Extract the [x, y] coordinate from the center of the cell holding the provided text.  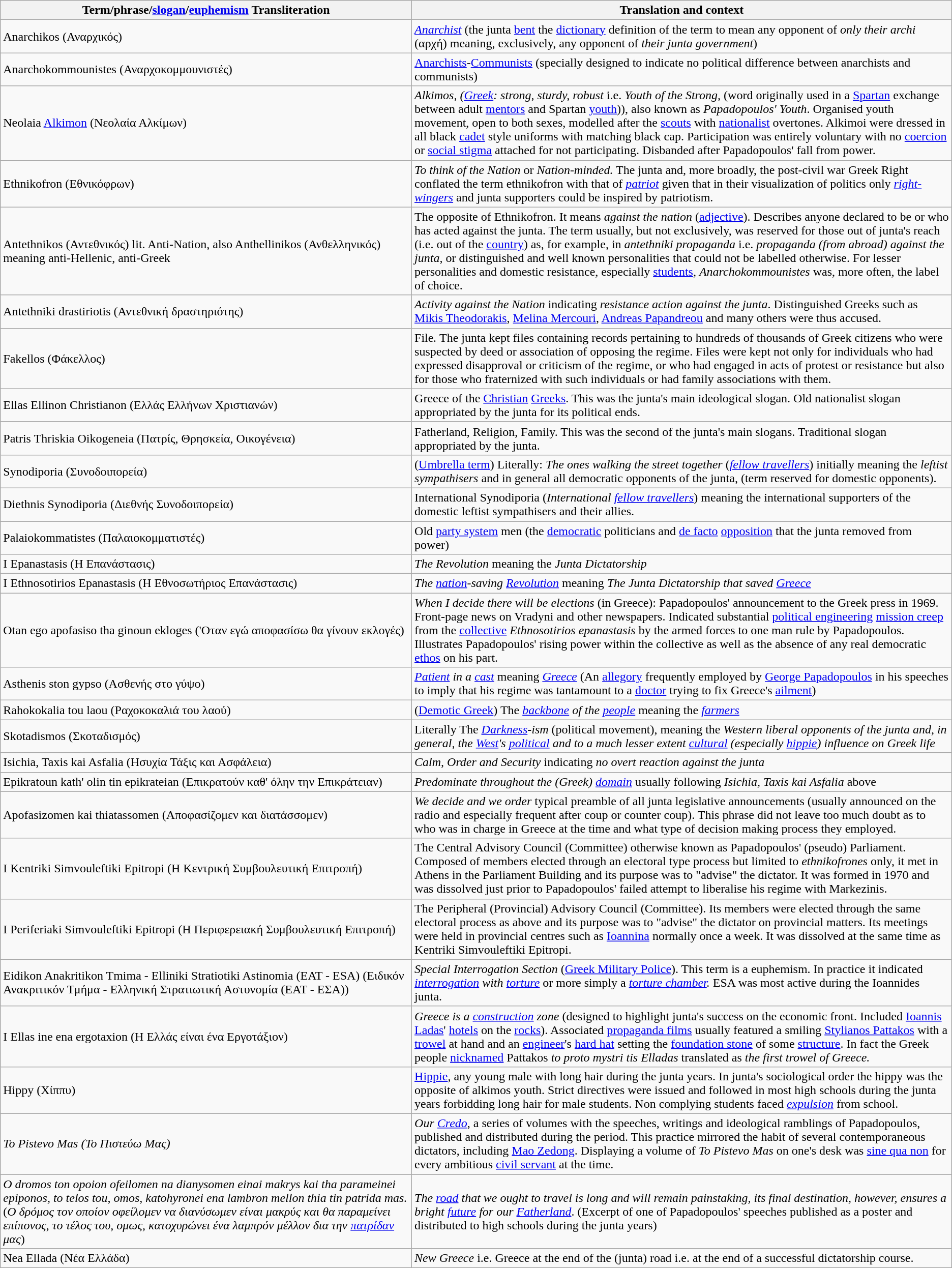
Synodiporia (Συνοδοιπορεία) [206, 471]
Fatherland, Religion, Family. This was the second of the junta's main slogans. Traditional slogan appropriated by the junta. [682, 438]
Calm, Order and Security indicating no overt reaction against the junta [682, 762]
Nea Ellada (Νέα Ελλάδα) [206, 1258]
Apofasizomen kai thiatassomen (Αποφασίζομεν και διατάσσομεν) [206, 815]
I Epanastasis (Η Επανάστασις) [206, 564]
Ellas Ellinon Christianon (Ελλάς Ελλήνων Χριστιανών) [206, 405]
Palaiokommatistes (Παλαιοκομματιστές) [206, 537]
Fakellos (Φάκελλος) [206, 358]
(Demotic Greek) The backbone of the people meaning the farmers [682, 710]
Asthenis ston gypso (Ασθενής στο γύψο) [206, 684]
I Periferiaki Simvouleftiki Epitropi (Η Περιφερειακή Συμβουλευτική Επιτροπή) [206, 929]
Isichia, Taxis kai Asfalia (Ησυχία Τάξις και Ασφάλεια) [206, 762]
Neolaia Alkimon (Νεολαία Αλκίμων) [206, 123]
To Pistevo Mas (Το Πιστεύω Mας) [206, 1143]
Patris Thriskia Oikogeneia (Πατρίς, Θρησκεία, Οικογένεια) [206, 438]
I Ethnosotirios Epanastasis (Η Εθνοσωτήριος Επανάστασις) [206, 583]
Term/phrase/slogan/euphemism Transliteration [206, 10]
I Ellas ine ena ergotaxion (Η Ελλάς είναι ένα Εργοτάξιον) [206, 1037]
New Greece i.e. Greece at the end of the (junta) road i.e. at the end of a successful dictatorship course. [682, 1258]
Epikratoun kath' olin tin epikrateian (Επικρατούν καθ' όλην την Επικράτειαν) [206, 782]
Predominate throughout the (Greek) domain usually following Isichia, Taxis kai Asfalia above [682, 782]
Ethnikofron (Εθνικόφρων) [206, 184]
Anarchists-Communists (specially designed to indicate no political difference between anarchists and communists) [682, 69]
Anarchikos (Αναρχικός) [206, 37]
Otan ego apofasiso tha ginoun ekloges ('Οταν εγώ αποφασίσω θα γίνουν εκλογές) [206, 630]
Old party system men (the democratic politicians and de facto opposition that the junta removed from power) [682, 537]
Anarchokommounistes (Αναρχοκομμουνιστές) [206, 69]
Hippy (Χίππυ) [206, 1090]
I Kentriki Simvouleftiki Epitropi (Η Κεντρική Συμβουλευτική Επιτροπή) [206, 869]
Eidikon Anakritikon Tmima - Elliniki Stratiotiki Astinomia (EAT - ESA) (Ειδικόν Ανακριτικόν Τμήμα - Ελληνική Στρατιωτική Αστυνομία (EAT - ΕΣΑ)) [206, 983]
The Revolution meaning the Junta Dictatorship [682, 564]
The nation-saving Revolution meaning The Junta Dictatorship that saved Greece [682, 583]
Diethnis Synodiporia (Διεθνής Συνοδοιπορεία) [206, 505]
Translation and context [682, 10]
Rahokokalia tou laou (Ραχοκοκαλιά του λαού) [206, 710]
Skotadismos (Σκοταδισμός) [206, 736]
Antethnikos (Αντεθνικός) lit. Anti-Nation, also Anthellinikos (Ανθελληνικός) meaning anti-Hellenic, anti-Greek [206, 251]
Antethniki drastiriotis (Αντεθνική δραστηριότης) [206, 311]
